Extract the (X, Y) coordinate from the center of the cell holding the provided text.  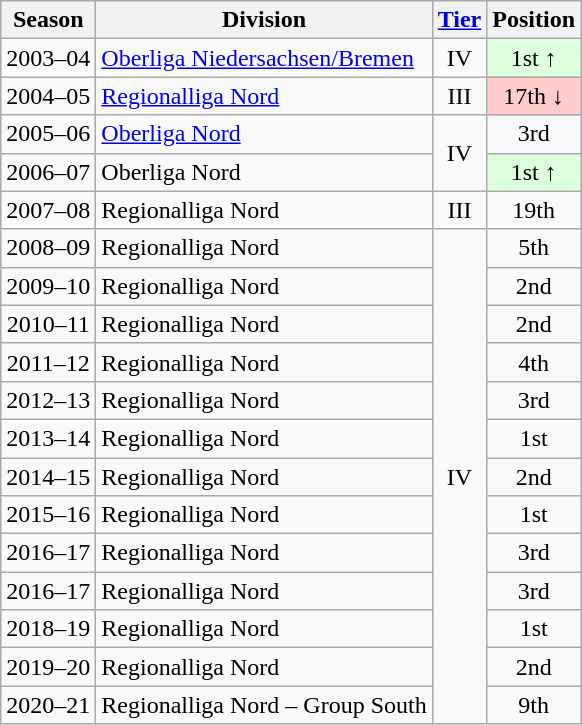
2005–06 (48, 134)
17th ↓ (534, 96)
2018–19 (48, 629)
2010–11 (48, 324)
2006–07 (48, 172)
Season (48, 20)
Position (534, 20)
19th (534, 210)
Oberliga Niedersachsen/Bremen (264, 58)
2004–05 (48, 96)
2014–15 (48, 477)
5th (534, 248)
2007–08 (48, 210)
Tier (460, 20)
2003–04 (48, 58)
4th (534, 362)
2012–13 (48, 400)
2019–20 (48, 667)
2015–16 (48, 515)
Division (264, 20)
2011–12 (48, 362)
Regionalliga Nord – Group South (264, 705)
2013–14 (48, 438)
2009–10 (48, 286)
9th (534, 705)
2008–09 (48, 248)
2020–21 (48, 705)
